For the text-containing cell, return its midpoint in [X, Y] coordinate format. 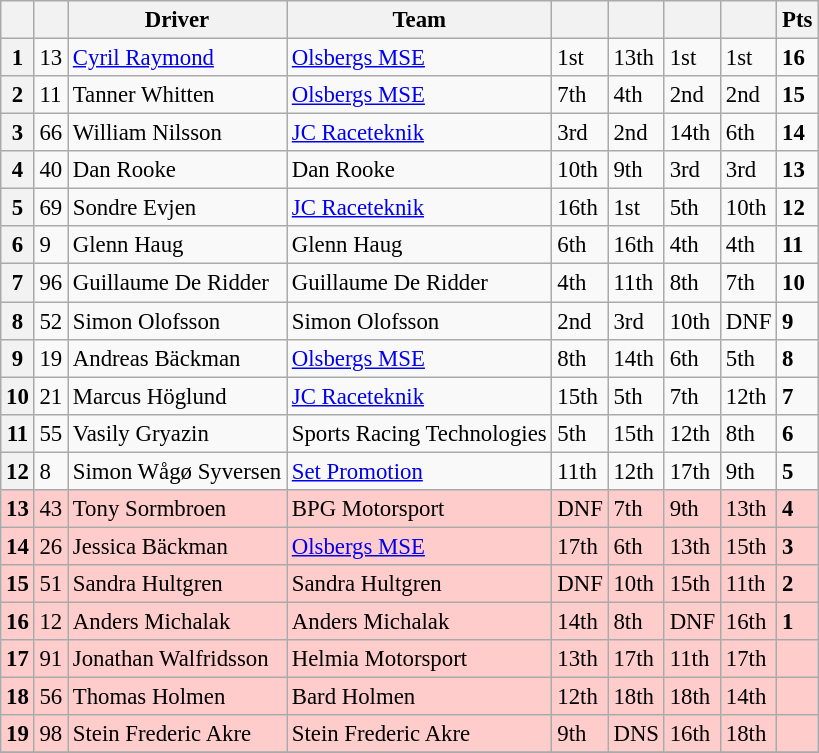
Simon Wågø Syversen [178, 471]
Jessica Bäckman [178, 546]
Team [418, 20]
Tanner Whitten [178, 95]
96 [50, 283]
43 [50, 509]
Vasily Gryazin [178, 433]
56 [50, 697]
Jonathan Walfridsson [178, 659]
DNS [636, 734]
Helmia Motorsport [418, 659]
91 [50, 659]
Tony Sormbroen [178, 509]
Driver [178, 20]
Cyril Raymond [178, 58]
55 [50, 433]
Thomas Holmen [178, 697]
40 [50, 170]
51 [50, 584]
69 [50, 208]
Marcus Höglund [178, 396]
17 [18, 659]
Bard Holmen [418, 697]
Sondre Evjen [178, 208]
BPG Motorsport [418, 509]
Andreas Bäckman [178, 358]
26 [50, 546]
William Nilsson [178, 133]
Sports Racing Technologies [418, 433]
18 [18, 697]
Pts [798, 20]
66 [50, 133]
Set Promotion [418, 471]
21 [50, 396]
52 [50, 321]
98 [50, 734]
